Provide the [x, y] coordinate of the cell's center where the given text is located.  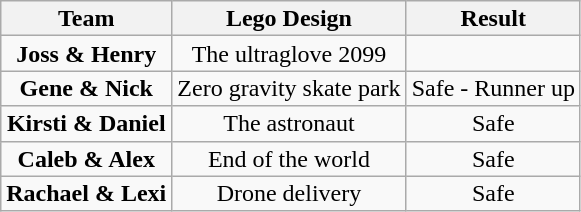
Result [493, 18]
Gene & Nick [86, 88]
Rachael & Lexi [86, 194]
Caleb & Alex [86, 158]
Team [86, 18]
Drone delivery [289, 194]
Zero gravity skate park [289, 88]
The ultraglove 2099 [289, 54]
End of the world [289, 158]
Joss & Henry [86, 54]
Safe - Runner up [493, 88]
Lego Design [289, 18]
The astronaut [289, 124]
Kirsti & Daniel [86, 124]
